Return the (X, Y) coordinate for the center point of the cell that contains the specified text.  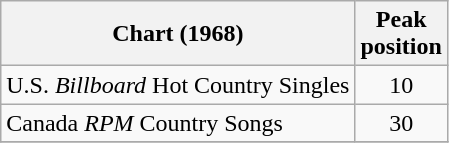
U.S. Billboard Hot Country Singles (178, 85)
30 (401, 123)
Chart (1968) (178, 34)
Peakposition (401, 34)
Canada RPM Country Songs (178, 123)
10 (401, 85)
